Search for the cell housing the specified text and yield its [X, Y] center coordinate. 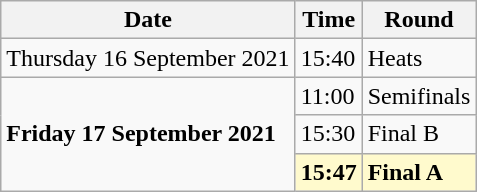
Date [148, 20]
Time [328, 20]
Final A [419, 172]
Friday 17 September 2021 [148, 134]
Final B [419, 134]
Semifinals [419, 96]
15:47 [328, 172]
Thursday 16 September 2021 [148, 58]
Round [419, 20]
Heats [419, 58]
15:40 [328, 58]
11:00 [328, 96]
15:30 [328, 134]
